Output the [x, y] coordinate of the center of the cell containing the given text.  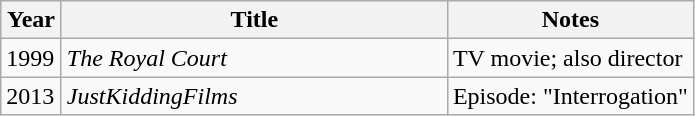
TV movie; also director [570, 58]
The Royal Court [254, 58]
Year [32, 20]
Notes [570, 20]
JustKiddingFilms [254, 96]
1999 [32, 58]
Episode: "Interrogation" [570, 96]
2013 [32, 96]
Title [254, 20]
